Pinpoint the cell where the given text exists, returning its [X, Y] midpoint coordinate. 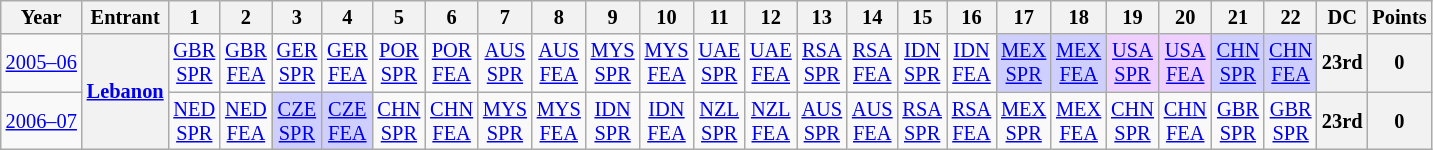
USAFEA [1186, 63]
Year [42, 17]
PORFEA [452, 63]
2005–06 [42, 63]
13 [822, 17]
2 [246, 17]
UAEFEA [771, 63]
USASPR [1132, 63]
21 [1238, 17]
NZLSPR [719, 121]
GBRFEA [246, 63]
10 [667, 17]
5 [400, 17]
Entrant [126, 17]
1 [194, 17]
CZEFEA [347, 121]
11 [719, 17]
16 [972, 17]
NZLFEA [771, 121]
2006–07 [42, 121]
17 [1024, 17]
22 [1290, 17]
GERSPR [297, 63]
20 [1186, 17]
CZESPR [297, 121]
7 [505, 17]
3 [297, 17]
18 [1078, 17]
6 [452, 17]
15 [922, 17]
8 [559, 17]
Lebanon [126, 92]
PORSPR [400, 63]
19 [1132, 17]
GERFEA [347, 63]
4 [347, 17]
NEDFEA [246, 121]
9 [613, 17]
UAESPR [719, 63]
12 [771, 17]
DC [1342, 17]
Points [1399, 17]
NEDSPR [194, 121]
14 [872, 17]
